Provide the [X, Y] coordinate of the cell's center where the given text is located.  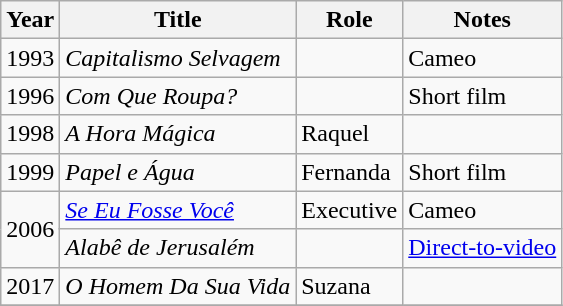
Raquel [350, 134]
Suzana [350, 286]
Year [30, 20]
Title [178, 20]
1998 [30, 134]
2006 [30, 229]
1999 [30, 172]
Se Eu Fosse Você [178, 210]
Com Que Roupa? [178, 96]
O Homem Da Sua Vida [178, 286]
Capitalismo Selvagem [178, 58]
A Hora Mágica [178, 134]
Fernanda [350, 172]
1993 [30, 58]
1996 [30, 96]
Role [350, 20]
Notes [482, 20]
2017 [30, 286]
Direct-to-video [482, 248]
Executive [350, 210]
Papel e Água [178, 172]
Alabê de Jerusalém [178, 248]
